Locate the cell with the specified text and output its (X, Y) center coordinate. 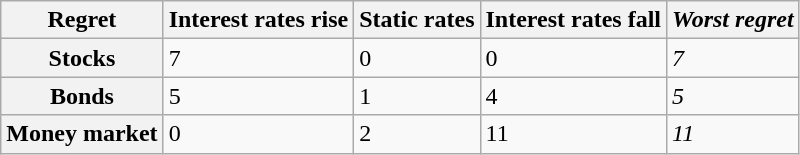
Static rates (417, 20)
Bonds (82, 96)
4 (574, 96)
Worst regret (734, 20)
2 (417, 134)
Regret (82, 20)
Interest rates rise (258, 20)
1 (417, 96)
Money market (82, 134)
Stocks (82, 58)
Interest rates fall (574, 20)
